For the text-containing cell, return its midpoint in (X, Y) coordinate format. 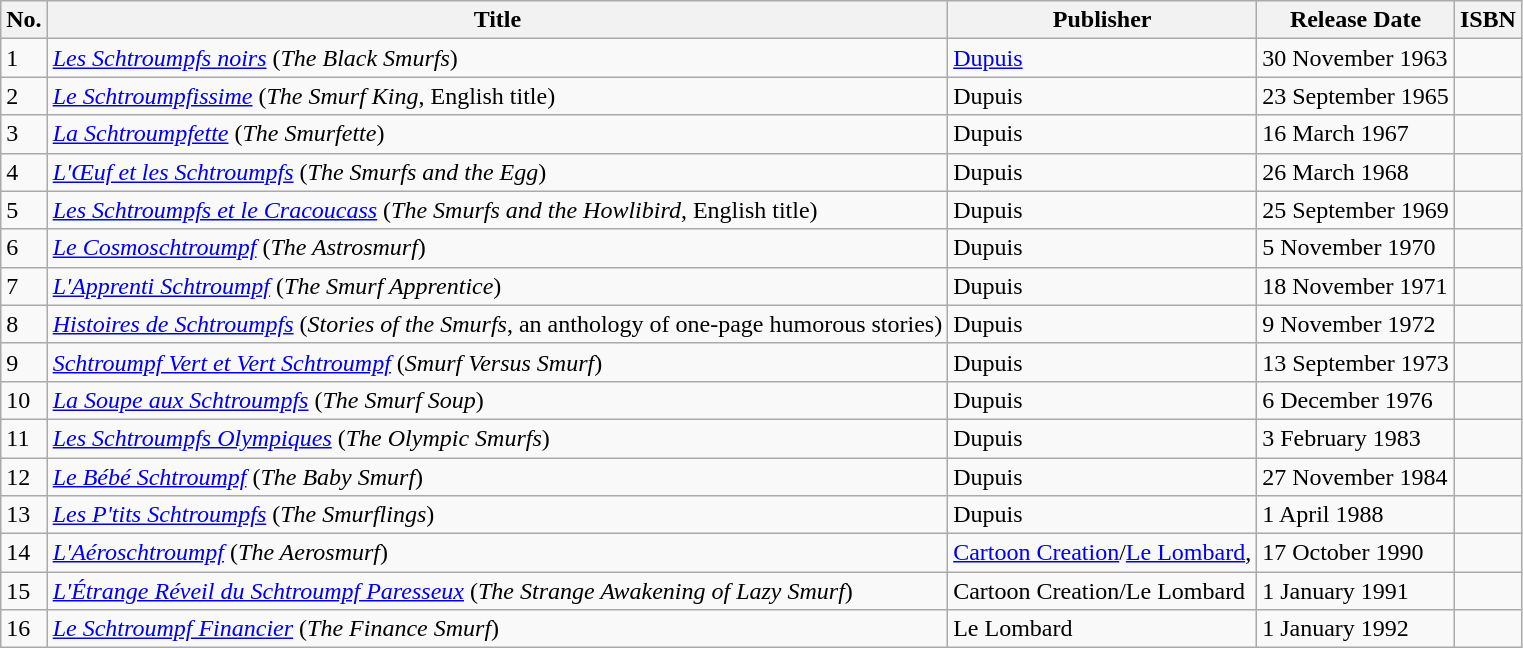
14 (24, 553)
Le Schtroumpf Financier (The Finance Smurf) (498, 629)
1 (24, 58)
Title (498, 20)
Release Date (1356, 20)
L'Étrange Réveil du Schtroumpf Paresseux (The Strange Awakening of Lazy Smurf) (498, 591)
13 (24, 515)
Publisher (1102, 20)
Le Cosmoschtroumpf (The Astrosmurf) (498, 248)
Histoires de Schtroumpfs (Stories of the Smurfs, an anthology of one-page humorous stories) (498, 324)
9 (24, 362)
13 September 1973 (1356, 362)
23 September 1965 (1356, 96)
3 (24, 134)
5 November 1970 (1356, 248)
L'Œuf et les Schtroumpfs (The Smurfs and the Egg) (498, 172)
2 (24, 96)
17 October 1990 (1356, 553)
Les Schtroumpfs noirs (The Black Smurfs) (498, 58)
10 (24, 400)
4 (24, 172)
25 September 1969 (1356, 210)
Les P'tits Schtroumpfs (The Smurflings) (498, 515)
8 (24, 324)
3 February 1983 (1356, 438)
Cartoon Creation/Le Lombard, (1102, 553)
Le Schtroumpfissime (The Smurf King, English title) (498, 96)
La Soupe aux Schtroumpfs (The Smurf Soup) (498, 400)
6 December 1976 (1356, 400)
Cartoon Creation/Le Lombard (1102, 591)
16 (24, 629)
L'Apprenti Schtroumpf (The Smurf Apprentice) (498, 286)
16 March 1967 (1356, 134)
7 (24, 286)
15 (24, 591)
Schtroumpf Vert et Vert Schtroumpf (Smurf Versus Smurf) (498, 362)
30 November 1963 (1356, 58)
Le Bébé Schtroumpf (The Baby Smurf) (498, 477)
6 (24, 248)
La Schtroumpfette (The Smurfette) (498, 134)
Le Lombard (1102, 629)
27 November 1984 (1356, 477)
Les Schtroumpfs Olympiques (The Olympic Smurfs) (498, 438)
11 (24, 438)
L'Aéroschtroumpf (The Aerosmurf) (498, 553)
26 March 1968 (1356, 172)
18 November 1971 (1356, 286)
Les Schtroumpfs et le Cracoucass (The Smurfs and the Howlibird, English title) (498, 210)
9 November 1972 (1356, 324)
12 (24, 477)
5 (24, 210)
1 January 1991 (1356, 591)
No. (24, 20)
ISBN (1488, 20)
1 January 1992 (1356, 629)
1 April 1988 (1356, 515)
